Search for the cell housing the specified text and yield its (x, y) center coordinate. 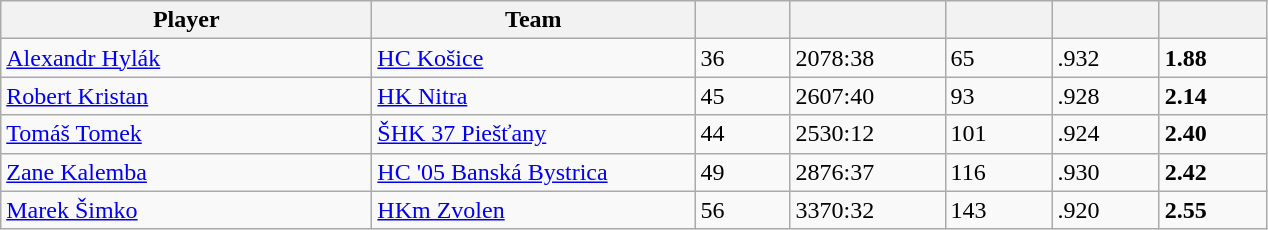
.932 (1106, 58)
.928 (1106, 96)
Player (186, 20)
116 (998, 172)
Marek Šimko (186, 210)
93 (998, 96)
2.42 (1212, 172)
2876:37 (868, 172)
2607:40 (868, 96)
44 (742, 134)
HK Nitra (534, 96)
HKm Zvolen (534, 210)
49 (742, 172)
1.88 (1212, 58)
.924 (1106, 134)
Tomáš Tomek (186, 134)
.930 (1106, 172)
Team (534, 20)
Alexandr Hylák (186, 58)
.920 (1106, 210)
Robert Kristan (186, 96)
2530:12 (868, 134)
45 (742, 96)
3370:32 (868, 210)
ŠHK 37 Piešťany (534, 134)
2.55 (1212, 210)
56 (742, 210)
2.40 (1212, 134)
Zane Kalemba (186, 172)
HC '05 Banská Bystrica (534, 172)
HC Košice (534, 58)
143 (998, 210)
2078:38 (868, 58)
36 (742, 58)
65 (998, 58)
101 (998, 134)
2.14 (1212, 96)
